Locate the cell with the specified text and output its [x, y] center coordinate. 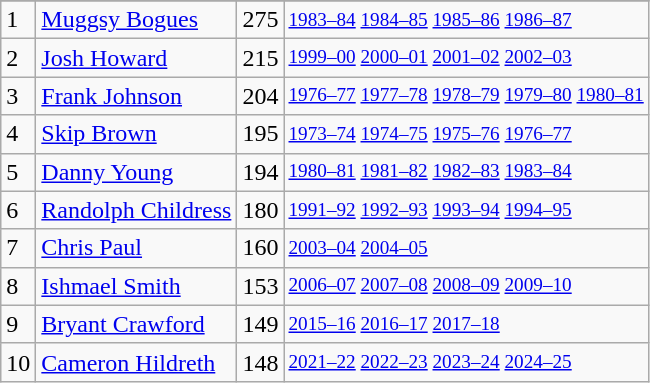
Josh Howard [136, 58]
Cameron Hildreth [136, 362]
Skip Brown [136, 134]
275 [260, 20]
195 [260, 134]
2003–04 2004–05 [466, 248]
Randolph Childress [136, 210]
204 [260, 96]
215 [260, 58]
Muggsy Bogues [136, 20]
1 [18, 20]
9 [18, 324]
1999–00 2000–01 2001–02 2002–03 [466, 58]
180 [260, 210]
148 [260, 362]
2006–07 2007–08 2008–09 2009–10 [466, 286]
7 [18, 248]
Frank Johnson [136, 96]
1980–81 1981–82 1982–83 1983–84 [466, 172]
1973–74 1974–75 1975–76 1976–77 [466, 134]
3 [18, 96]
6 [18, 210]
Chris Paul [136, 248]
5 [18, 172]
1991–92 1992–93 1993–94 1994–95 [466, 210]
2 [18, 58]
Bryant Crawford [136, 324]
2021–22 2022–23 2023–24 2024–25 [466, 362]
8 [18, 286]
153 [260, 286]
1976–77 1977–78 1978–79 1979–80 1980–81 [466, 96]
149 [260, 324]
194 [260, 172]
Ishmael Smith [136, 286]
160 [260, 248]
10 [18, 362]
Danny Young [136, 172]
2015–16 2016–17 2017–18 [466, 324]
1983–84 1984–85 1985–86 1986–87 [466, 20]
4 [18, 134]
